Return the (x, y) coordinate for the center point of the cell that contains the specified text.  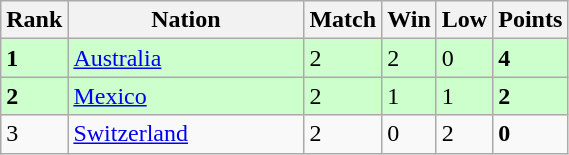
3 (34, 134)
Australia (186, 58)
Mexico (186, 96)
4 (530, 58)
Points (530, 20)
Rank (34, 20)
Win (410, 20)
Low (464, 20)
Match (343, 20)
Nation (186, 20)
Switzerland (186, 134)
